From the cell containing the given text, extract its center point as (X, Y) coordinate. 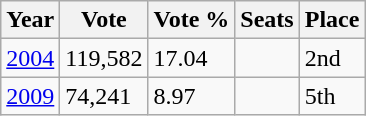
2004 (30, 58)
17.04 (192, 58)
119,582 (104, 58)
Place (332, 20)
Vote % (192, 20)
2nd (332, 58)
Year (30, 20)
Seats (267, 20)
5th (332, 96)
8.97 (192, 96)
Vote (104, 20)
74,241 (104, 96)
2009 (30, 96)
